Find where the given text appears and provide that cell's center as [x, y] coordinate. 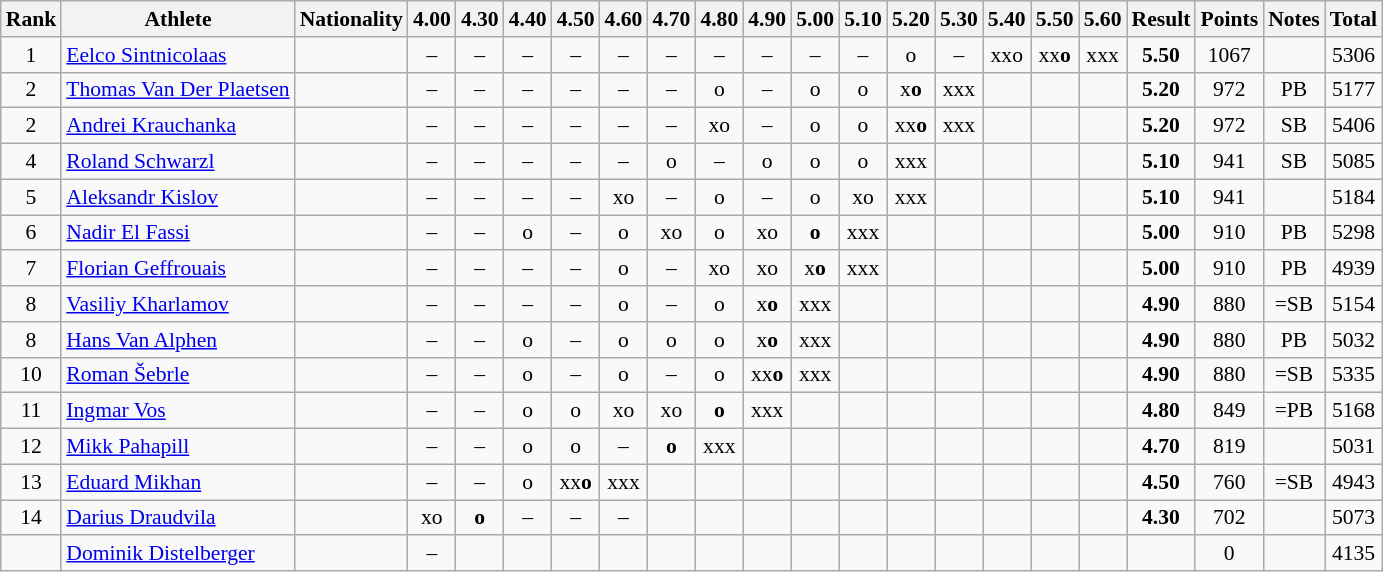
Vasiliy Kharlamov [178, 304]
Hans Van Alphen [178, 340]
5085 [1354, 162]
760 [1229, 482]
7 [32, 269]
11 [32, 411]
4.00 [432, 19]
=PB [1294, 411]
5177 [1354, 90]
5335 [1354, 375]
Darius Draudvila [178, 518]
Dominik Distelberger [178, 554]
Ingmar Vos [178, 411]
Eelco Sintnicolaas [178, 55]
Nadir El Fassi [178, 233]
4 [32, 162]
Eduard Mikhan [178, 482]
5073 [1354, 518]
6 [32, 233]
5 [32, 197]
10 [32, 375]
849 [1229, 411]
Andrei Krauchanka [178, 126]
5031 [1354, 447]
Rank [32, 19]
Points [1229, 19]
12 [32, 447]
1067 [1229, 55]
Roland Schwarzl [178, 162]
5306 [1354, 55]
5.30 [959, 19]
1 [32, 55]
819 [1229, 447]
5.40 [1007, 19]
Florian Geffrouais [178, 269]
Thomas Van Der Plaetsen [178, 90]
5.60 [1103, 19]
Nationality [352, 19]
5406 [1354, 126]
5184 [1354, 197]
Total [1354, 19]
4.60 [624, 19]
Roman Šebrle [178, 375]
Athlete [178, 19]
4135 [1354, 554]
Notes [1294, 19]
Aleksandr Kislov [178, 197]
4943 [1354, 482]
13 [32, 482]
702 [1229, 518]
5298 [1354, 233]
0 [1229, 554]
4939 [1354, 269]
Result [1160, 19]
14 [32, 518]
Mikk Pahapill [178, 447]
5168 [1354, 411]
5154 [1354, 304]
4.40 [528, 19]
5032 [1354, 340]
